Capture the cell that displays the provided text and extract its [X, Y] central coordinate. 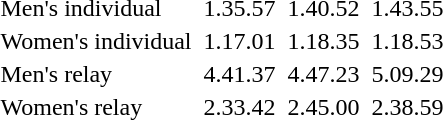
4.47.23 [324, 74]
4.41.37 [240, 74]
1.17.01 [240, 41]
1.18.35 [324, 41]
